Search for the cell housing the specified text and yield its (x, y) center coordinate. 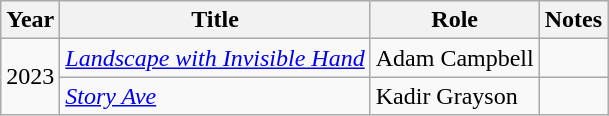
Year (30, 20)
Role (454, 20)
Adam Campbell (454, 58)
Title (215, 20)
Notes (573, 20)
Landscape with Invisible Hand (215, 58)
Kadir Grayson (454, 96)
2023 (30, 77)
Story Ave (215, 96)
